Return the [x, y] coordinate for the center point of the cell that contains the specified text.  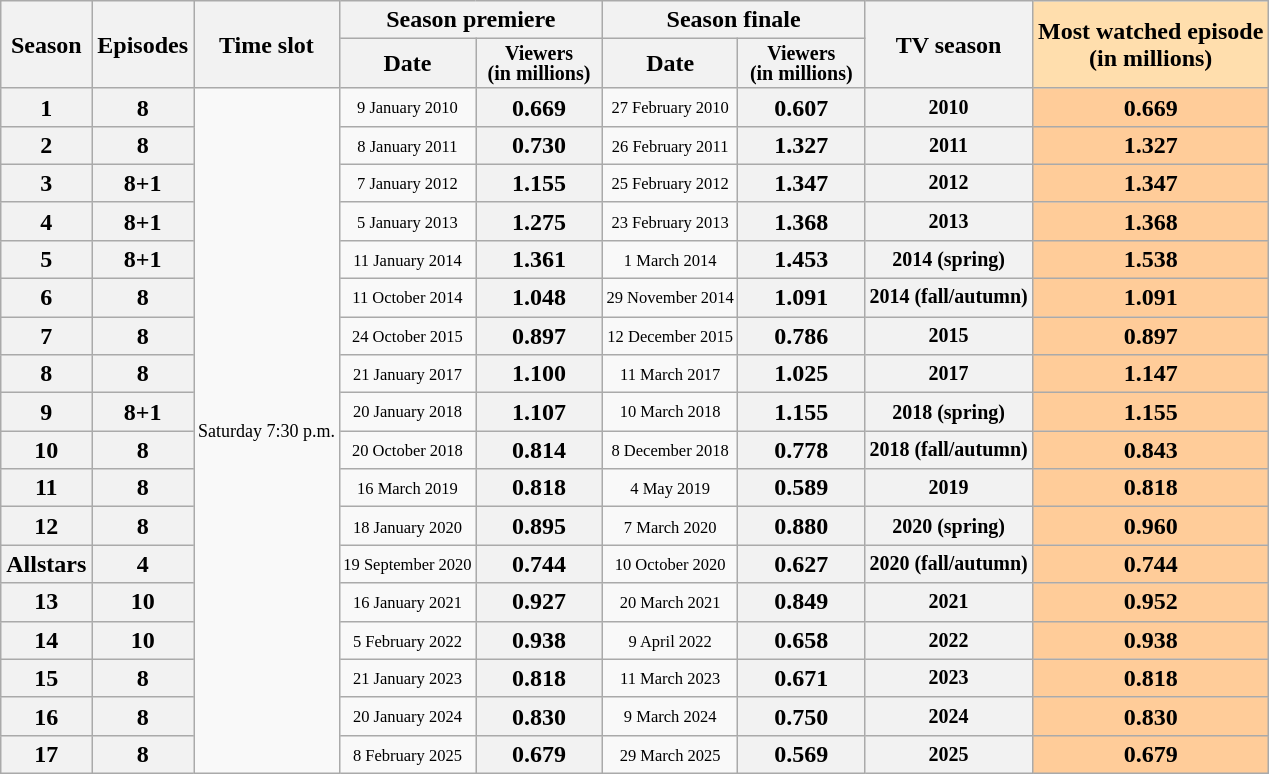
TV season [949, 45]
7 [46, 336]
2014 (spring) [949, 260]
11 March 2017 [670, 374]
11 October 2014 [407, 298]
0.671 [802, 678]
2 [46, 145]
Season premiere [470, 20]
0.607 [802, 107]
5 [46, 260]
6 [46, 298]
0.627 [802, 564]
1.275 [540, 221]
2020 (fall/autumn) [949, 564]
13 [46, 602]
Episodes [143, 45]
1.025 [802, 374]
2018 (fall/autumn) [949, 450]
10 October 2020 [670, 564]
9 March 2024 [670, 716]
21 January 2017 [407, 374]
2019 [949, 488]
Season finale [733, 20]
0.658 [802, 640]
1.147 [1150, 374]
0.569 [802, 754]
29 November 2014 [670, 298]
15 [46, 678]
7 March 2020 [670, 526]
14 [46, 640]
9 April 2022 [670, 640]
2014 (fall/autumn) [949, 298]
0.952 [1150, 602]
1.048 [540, 298]
26 February 2011 [670, 145]
2012 [949, 183]
0.849 [802, 602]
29 March 2025 [670, 754]
0.960 [1150, 526]
10 March 2018 [670, 412]
0.814 [540, 450]
0.843 [1150, 450]
11 March 2023 [670, 678]
0.589 [802, 488]
8 February 2025 [407, 754]
0.778 [802, 450]
9 [46, 412]
16 March 2019 [407, 488]
18 January 2020 [407, 526]
12 December 2015 [670, 336]
9 January 2010 [407, 107]
12 [46, 526]
24 October 2015 [407, 336]
25 February 2012 [670, 183]
2021 [949, 602]
Saturday 7:30 p.m. [267, 430]
16 [46, 716]
0.927 [540, 602]
5 February 2022 [407, 640]
1.107 [540, 412]
Season [46, 45]
1.100 [540, 374]
2013 [949, 221]
5 January 2013 [407, 221]
Most watched episode(in millions) [1150, 45]
0.895 [540, 526]
20 January 2024 [407, 716]
8 January 2011 [407, 145]
1 March 2014 [670, 260]
2015 [949, 336]
1.453 [802, 260]
0.880 [802, 526]
0.730 [540, 145]
20 March 2021 [670, 602]
3 [46, 183]
2022 [949, 640]
20 October 2018 [407, 450]
Time slot [267, 45]
20 January 2018 [407, 412]
2024 [949, 716]
19 September 2020 [407, 564]
0.786 [802, 336]
2017 [949, 374]
4 May 2019 [670, 488]
11 January 2014 [407, 260]
2011 [949, 145]
2025 [949, 754]
7 January 2012 [407, 183]
2020 (spring) [949, 526]
1.361 [540, 260]
17 [46, 754]
2010 [949, 107]
1.538 [1150, 260]
2023 [949, 678]
23 February 2013 [670, 221]
Allstars [46, 564]
1 [46, 107]
2018 (spring) [949, 412]
16 January 2021 [407, 602]
21 January 2023 [407, 678]
0.750 [802, 716]
8 December 2018 [670, 450]
27 February 2010 [670, 107]
11 [46, 488]
